Detect which cell encompasses the target text, then output its [x, y] center coordinate. 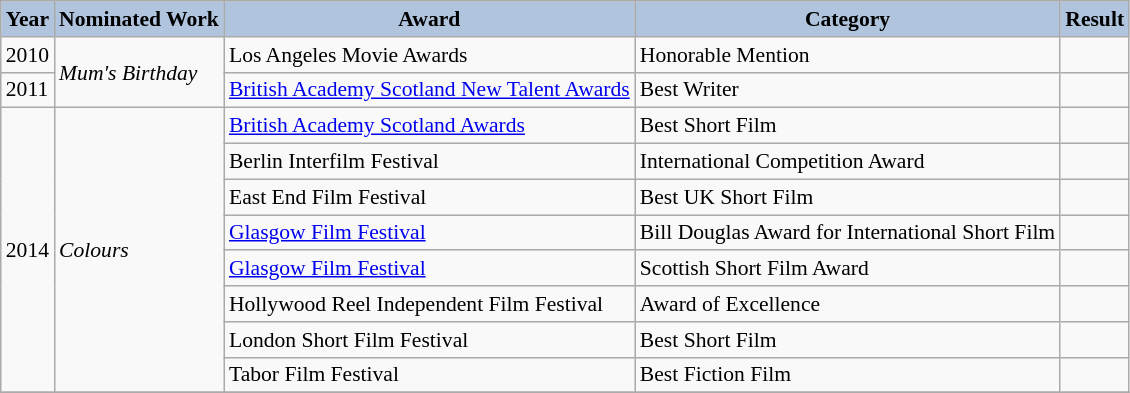
Bill Douglas Award for International Short Film [848, 233]
London Short Film Festival [430, 340]
Honorable Mention [848, 55]
Best UK Short Film [848, 197]
Mum's Birthday [139, 72]
2011 [28, 90]
Hollywood Reel Independent Film Festival [430, 304]
British Academy Scotland New Talent Awards [430, 90]
East End Film Festival [430, 197]
Colours [139, 250]
International Competition Award [848, 162]
Nominated Work [139, 19]
Best Fiction Film [848, 375]
Result [1094, 19]
2010 [28, 55]
Los Angeles Movie Awards [430, 55]
British Academy Scotland Awards [430, 126]
Category [848, 19]
2014 [28, 250]
Award of Excellence [848, 304]
Year [28, 19]
Berlin Interfilm Festival [430, 162]
Tabor Film Festival [430, 375]
Award [430, 19]
Best Writer [848, 90]
Scottish Short Film Award [848, 269]
